Extract the (x, y) coordinate from the center of the cell holding the provided text.  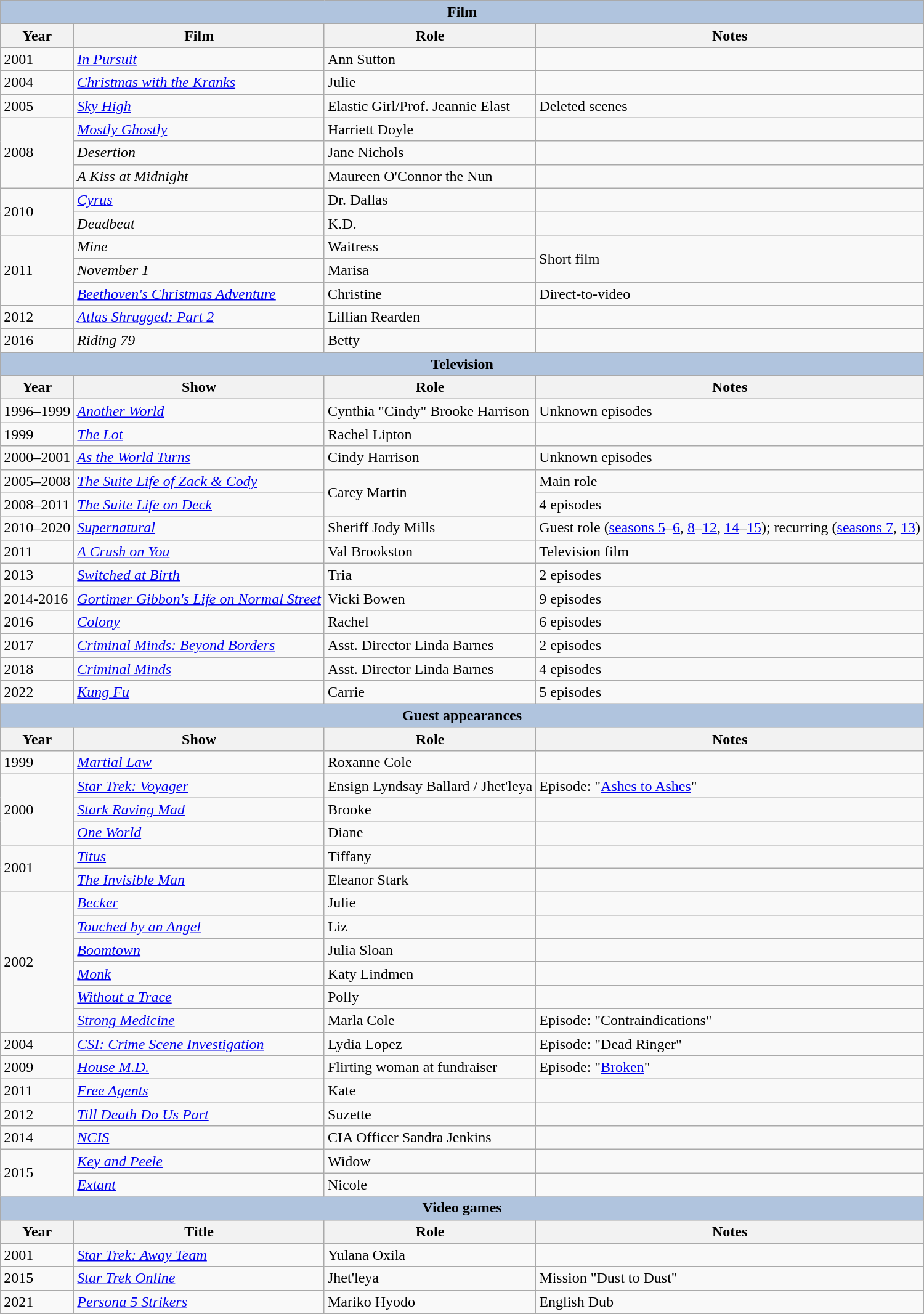
Marla Cole (430, 1020)
Dr. Dallas (430, 200)
Carey Martin (430, 493)
Colony (200, 622)
Deadbeat (200, 223)
Ann Sutton (430, 59)
Martial Law (200, 763)
Suzette (430, 1114)
The Invisible Man (200, 880)
5 episodes (730, 692)
Lillian Rearden (430, 317)
Episode: "Broken" (730, 1068)
Rachel Lipton (430, 434)
In Pursuit (200, 59)
Flirting woman at fundraiser (430, 1068)
Supernatural (200, 528)
Mine (200, 246)
Carrie (430, 692)
Star Trek: Away Team (200, 1255)
Katy Lindmen (430, 973)
2013 (37, 575)
2005 (37, 106)
Guest role (seasons 5–6, 8–12, 14–15); recurring (seasons 7, 13) (730, 528)
Cynthia "Cindy" Brooke Harrison (430, 411)
Touched by an Angel (200, 927)
1996–1999 (37, 411)
November 1 (200, 270)
Gortimer Gibbon's Life on Normal Street (200, 598)
A Crush on You (200, 551)
2000–2001 (37, 458)
Free Agents (200, 1091)
Ensign Lyndsay Ballard / Jhet'leya (430, 786)
2005–2008 (37, 481)
Christmas with the Kranks (200, 83)
2021 (37, 1302)
Polly (430, 997)
2014-2016 (37, 598)
2014 (37, 1138)
Vicki Bowen (430, 598)
2009 (37, 1068)
Desertion (200, 153)
Atlas Shrugged: Part 2 (200, 317)
Guest appearances (462, 716)
Another World (200, 411)
Lydia Lopez (430, 1044)
Strong Medicine (200, 1020)
CIA Officer Sandra Jenkins (430, 1138)
Criminal Minds: Beyond Borders (200, 645)
2010–2020 (37, 528)
Switched at Birth (200, 575)
Title (200, 1231)
Video games (462, 1208)
Cindy Harrison (430, 458)
Brooke (430, 809)
2008 (37, 153)
2022 (37, 692)
Nicole (430, 1185)
Key and Peele (200, 1161)
Titus (200, 856)
CSI: Crime Scene Investigation (200, 1044)
House M.D. (200, 1068)
Julia Sloan (430, 950)
Liz (430, 927)
Riding 79 (200, 341)
Persona 5 Strikers (200, 1302)
2010 (37, 211)
Kate (430, 1091)
Cyrus (200, 200)
NCIS (200, 1138)
Widow (430, 1161)
Sky High (200, 106)
Short film (730, 258)
Sheriff Jody Mills (430, 528)
Mission "Dust to Dust" (730, 1278)
Tiffany (430, 856)
Jhet'leya (430, 1278)
Main role (730, 481)
Rachel (430, 622)
Without a Trace (200, 997)
Diane (430, 833)
Eleanor Stark (430, 880)
Direct-to-video (730, 294)
Betty (430, 341)
Boomtown (200, 950)
One World (200, 833)
Television (462, 364)
Kung Fu (200, 692)
Becker (200, 903)
Mostly Ghostly (200, 129)
Maureen O'Connor the Nun (430, 176)
Marisa (430, 270)
Yulana Oxila (430, 1255)
2008–2011 (37, 505)
Val Brookston (430, 551)
Star Trek Online (200, 1278)
2018 (37, 668)
K.D. (430, 223)
The Suite Life of Zack & Cody (200, 481)
As the World Turns (200, 458)
Elastic Girl/Prof. Jeannie Elast (430, 106)
Deleted scenes (730, 106)
Tria (430, 575)
English Dub (730, 1302)
The Lot (200, 434)
Christine (430, 294)
Star Trek: Voyager (200, 786)
2000 (37, 809)
2002 (37, 962)
Beethoven's Christmas Adventure (200, 294)
Stark Raving Mad (200, 809)
Monk (200, 973)
Episode: "Ashes to Ashes" (730, 786)
Mariko Hyodo (430, 1302)
Till Death Do Us Part (200, 1114)
Extant (200, 1185)
Episode: "Contraindications" (730, 1020)
Television film (730, 551)
Roxanne Cole (430, 763)
Jane Nichols (430, 153)
6 episodes (730, 622)
Episode: "Dead Ringer" (730, 1044)
Harriett Doyle (430, 129)
2017 (37, 645)
The Suite Life on Deck (200, 505)
Criminal Minds (200, 668)
A Kiss at Midnight (200, 176)
Waitress (430, 246)
9 episodes (730, 598)
